Return the (X, Y) coordinate for the center point of the cell that contains the specified text.  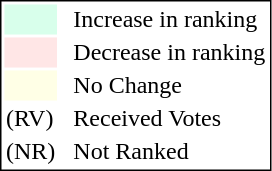
Increase in ranking (170, 19)
(NR) (30, 151)
Received Votes (170, 119)
Not Ranked (170, 151)
(RV) (30, 119)
Decrease in ranking (170, 53)
No Change (170, 85)
